Output the [X, Y] coordinate of the center of the cell containing the given text.  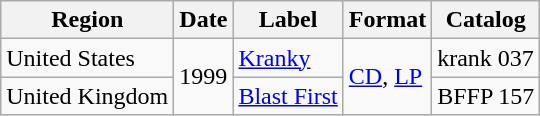
1999 [204, 77]
Date [204, 20]
Blast First [288, 96]
Catalog [486, 20]
Kranky [288, 58]
CD, LP [387, 77]
Format [387, 20]
Label [288, 20]
United Kingdom [88, 96]
Region [88, 20]
BFFP 157 [486, 96]
United States [88, 58]
krank 037 [486, 58]
